Pinpoint the cell where the given text exists, returning its (x, y) midpoint coordinate. 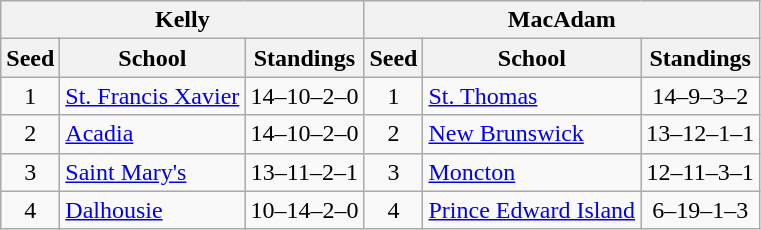
14–9–3–2 (700, 96)
MacAdam (562, 20)
6–19–1–3 (700, 210)
12–11–3–1 (700, 172)
Acadia (152, 134)
Dalhousie (152, 210)
13–11–2–1 (304, 172)
10–14–2–0 (304, 210)
Saint Mary's (152, 172)
Moncton (532, 172)
St. Thomas (532, 96)
13–12–1–1 (700, 134)
New Brunswick (532, 134)
Kelly (182, 20)
Prince Edward Island (532, 210)
St. Francis Xavier (152, 96)
